Locate the cell with the specified text and output its [X, Y] center coordinate. 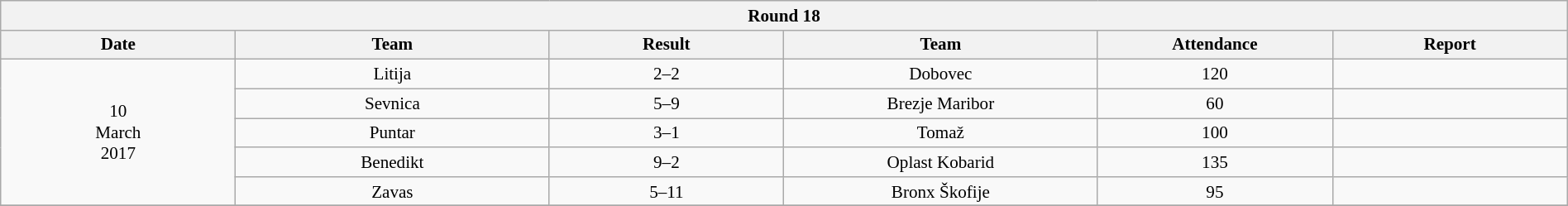
60 [1215, 103]
100 [1215, 132]
135 [1215, 162]
5–11 [667, 190]
120 [1215, 74]
Brezje Maribor [941, 103]
9–2 [667, 162]
Attendance [1215, 45]
5–9 [667, 103]
Dobovec [941, 74]
Zavas [392, 190]
2–2 [667, 74]
95 [1215, 190]
Sevnica [392, 103]
3–1 [667, 132]
10 March 2017 [118, 132]
Oplast Kobarid [941, 162]
Round 18 [784, 15]
Result [667, 45]
Bronx Škofije [941, 190]
Date [118, 45]
Benedikt [392, 162]
Litija [392, 74]
Report [1450, 45]
Tomaž [941, 132]
Puntar [392, 132]
